Return (x, y) of the center of cell containing provided text 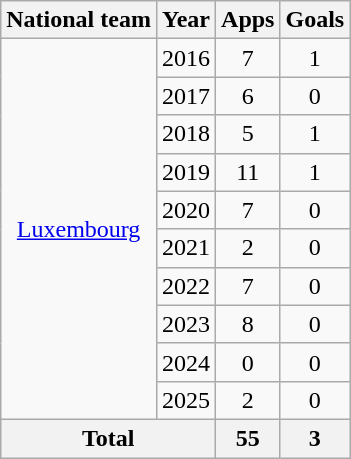
2016 (186, 58)
2020 (186, 210)
11 (248, 172)
Goals (315, 20)
Luxembourg (79, 230)
Year (186, 20)
55 (248, 438)
2021 (186, 248)
2023 (186, 324)
3 (315, 438)
2022 (186, 286)
Apps (248, 20)
2025 (186, 400)
2017 (186, 96)
2019 (186, 172)
5 (248, 134)
Total (108, 438)
National team (79, 20)
8 (248, 324)
2024 (186, 362)
6 (248, 96)
2018 (186, 134)
